Provide the (x, y) coordinate of the cell's center where the given text is located.  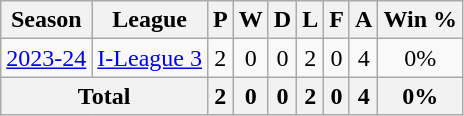
Win % (420, 20)
F (337, 20)
Season (46, 20)
Total (104, 96)
League (150, 20)
D (282, 20)
L (310, 20)
2023-24 (46, 58)
A (363, 20)
W (250, 20)
I-League 3 (150, 58)
P (220, 20)
